Detect which cell encompasses the target text, then output its [X, Y] center coordinate. 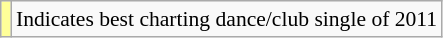
Indicates best charting dance/club single of 2011 [226, 19]
